Pinpoint the cell where the given text exists, returning its [x, y] midpoint coordinate. 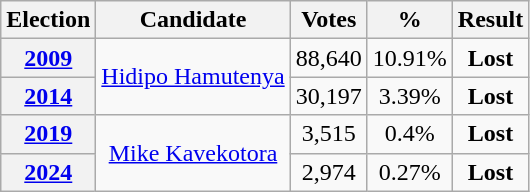
Votes [328, 20]
Result [490, 20]
% [410, 20]
88,640 [328, 58]
2014 [48, 96]
2024 [48, 172]
2009 [48, 58]
Mike Kavekotora [193, 153]
0.27% [410, 172]
3.39% [410, 96]
2,974 [328, 172]
3,515 [328, 134]
30,197 [328, 96]
2019 [48, 134]
10.91% [410, 58]
Election [48, 20]
Hidipo Hamutenya [193, 77]
Candidate [193, 20]
0.4% [410, 134]
